Search for the cell housing the specified text and yield its (x, y) center coordinate. 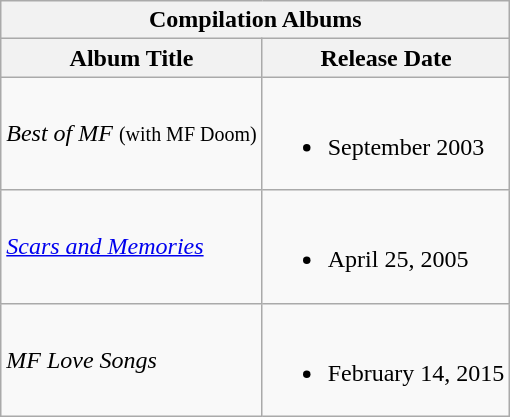
Compilation Albums (256, 20)
September 2003 (386, 134)
April 25, 2005 (386, 246)
Scars and Memories (132, 246)
Best of MF (with MF Doom) (132, 134)
Album Title (132, 58)
MF Love Songs (132, 360)
February 14, 2015 (386, 360)
Release Date (386, 58)
